Provide the (x, y) coordinate of the cell's center where the given text is located.  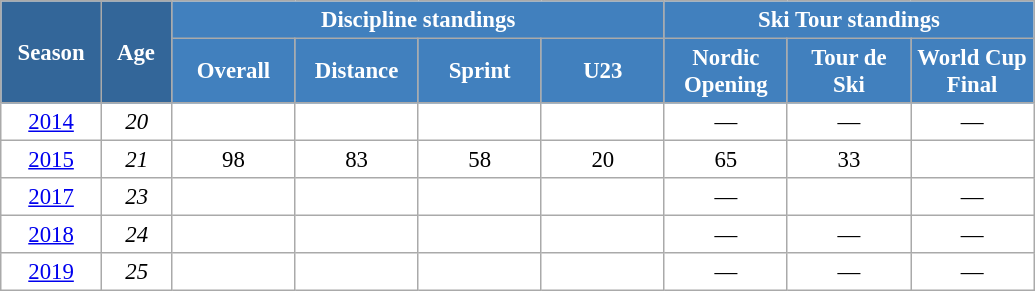
2017 (52, 197)
Ski Tour standings (848, 20)
Sprint (480, 72)
21 (136, 160)
Distance (356, 72)
2018 (52, 235)
World CupFinal (972, 72)
Discipline standings (418, 20)
65 (726, 160)
2014 (52, 122)
98 (234, 160)
Tour deSki (848, 72)
24 (136, 235)
NordicOpening (726, 72)
Overall (234, 72)
2015 (52, 160)
58 (480, 160)
Season (52, 52)
23 (136, 197)
33 (848, 160)
Age (136, 52)
U23 (602, 72)
83 (356, 160)
